Scan for the cell matching the given text and deliver its [X, Y] coordinate at center. 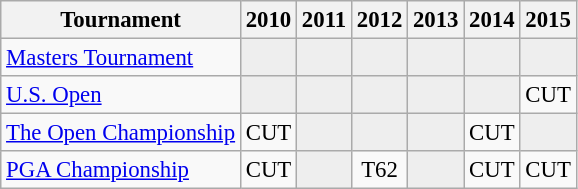
2010 [268, 20]
2015 [548, 20]
U.S. Open [121, 95]
2013 [436, 20]
PGA Championship [121, 170]
The Open Championship [121, 133]
2014 [492, 20]
Masters Tournament [121, 58]
Tournament [121, 20]
T62 [379, 170]
2012 [379, 20]
2011 [324, 20]
